Locate the cell with the specified text and output its (X, Y) center coordinate. 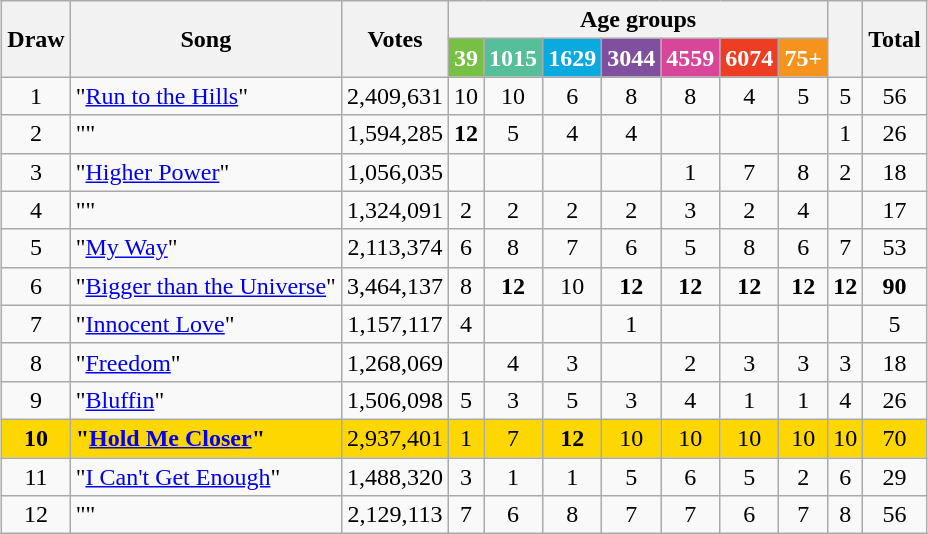
1629 (572, 58)
29 (895, 477)
6074 (750, 58)
1,157,117 (394, 324)
"Run to the Hills" (206, 96)
2,937,401 (394, 438)
2,129,113 (394, 515)
"Freedom" (206, 362)
1,594,285 (394, 134)
Votes (394, 39)
4559 (690, 58)
"I Can't Get Enough" (206, 477)
"Innocent Love" (206, 324)
"My Way" (206, 248)
2,113,374 (394, 248)
Total (895, 39)
39 (466, 58)
"Bluffin" (206, 400)
3,464,137 (394, 286)
1,268,069 (394, 362)
"Hold Me Closer" (206, 438)
1,488,320 (394, 477)
70 (895, 438)
"Bigger than the Universe" (206, 286)
2,409,631 (394, 96)
90 (895, 286)
1,324,091 (394, 210)
17 (895, 210)
11 (36, 477)
Age groups (638, 20)
Draw (36, 39)
1,506,098 (394, 400)
53 (895, 248)
75+ (804, 58)
Song (206, 39)
"Higher Power" (206, 172)
1,056,035 (394, 172)
3044 (632, 58)
1015 (514, 58)
9 (36, 400)
